Find where the given text appears and provide that cell's center as (X, Y) coordinate. 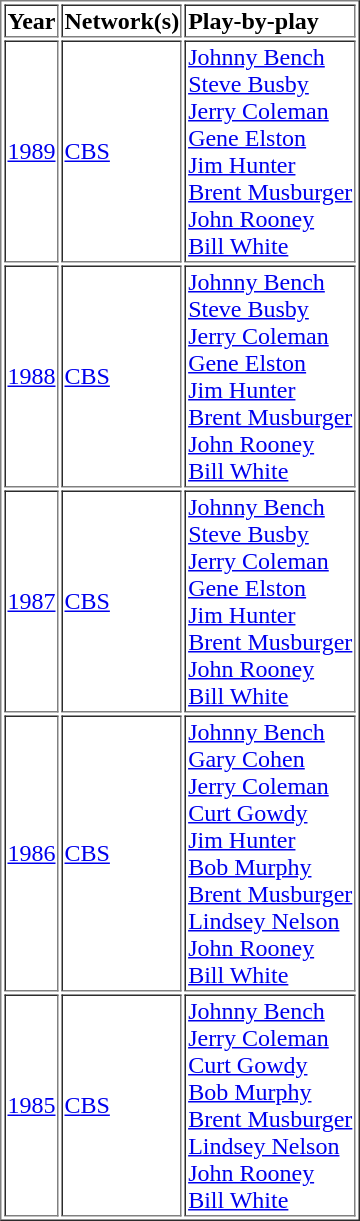
Play-by-play (270, 20)
1986 (31, 854)
1987 (31, 601)
Network(s) (122, 20)
Johnny BenchJerry ColemanCurt GowdyBob MurphyBrent MusburgerLindsey NelsonJohn RooneyBill White (270, 1105)
1988 (31, 377)
1985 (31, 1105)
Year (31, 20)
1989 (31, 151)
Johnny BenchGary CohenJerry ColemanCurt GowdyJim HunterBob MurphyBrent MusburgerLindsey NelsonJohn RooneyBill White (270, 854)
